Find where the given text appears and provide that cell's center as [x, y] coordinate. 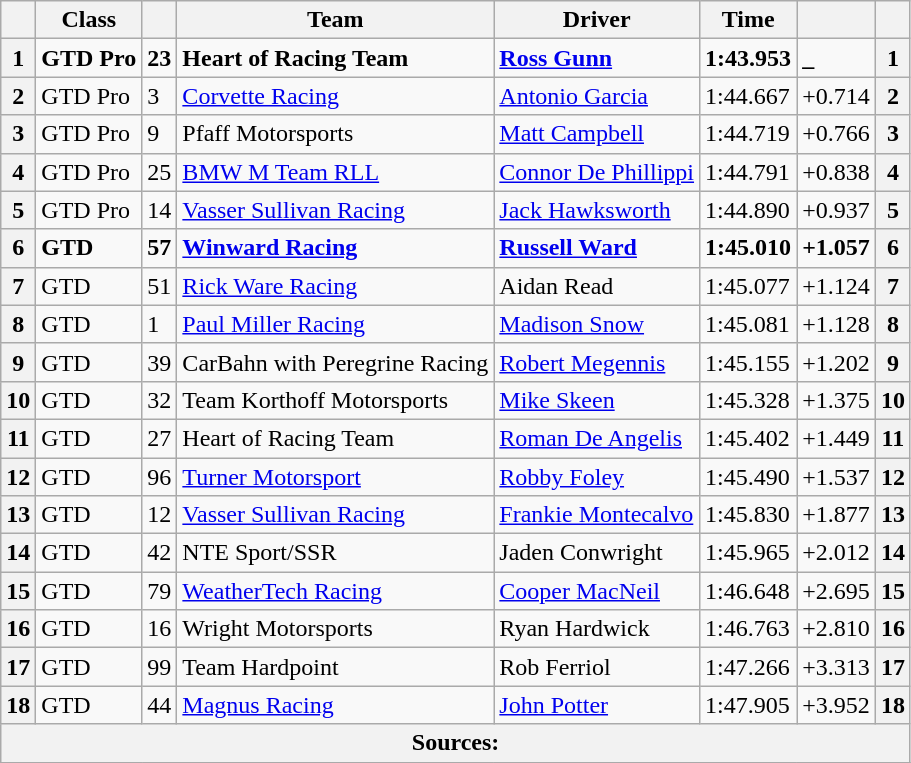
44 [160, 705]
Cooper MacNeil [597, 591]
+1.124 [836, 286]
Turner Motorsport [336, 477]
+0.838 [836, 172]
BMW M Team RLL [336, 172]
Paul Miller Racing [336, 324]
Jaden Conwright [597, 553]
1:45.830 [748, 515]
Team [336, 20]
Aidan Read [597, 286]
Jack Hawksworth [597, 210]
42 [160, 553]
1:45.965 [748, 553]
Robert Megennis [597, 362]
+2.695 [836, 591]
_ [836, 58]
Pfaff Motorsports [336, 134]
Connor De Phillippi [597, 172]
Driver [597, 20]
+1.128 [836, 324]
1:46.648 [748, 591]
27 [160, 438]
Class [89, 20]
1:45.328 [748, 400]
1:47.266 [748, 667]
+2.012 [836, 553]
23 [160, 58]
+1.877 [836, 515]
79 [160, 591]
1:45.490 [748, 477]
1:44.791 [748, 172]
Frankie Montecalvo [597, 515]
+3.952 [836, 705]
Winward Racing [336, 248]
Team Hardpoint [336, 667]
+1.375 [836, 400]
Rick Ware Racing [336, 286]
Robby Foley [597, 477]
51 [160, 286]
1:45.402 [748, 438]
+0.714 [836, 96]
1:45.010 [748, 248]
25 [160, 172]
Russell Ward [597, 248]
1:44.719 [748, 134]
99 [160, 667]
96 [160, 477]
Magnus Racing [336, 705]
+3.313 [836, 667]
John Potter [597, 705]
WeatherTech Racing [336, 591]
Antonio Garcia [597, 96]
Mike Skeen [597, 400]
Team Korthoff Motorsports [336, 400]
+1.202 [836, 362]
+0.766 [836, 134]
Rob Ferriol [597, 667]
+1.449 [836, 438]
1:45.155 [748, 362]
Ryan Hardwick [597, 629]
+1.537 [836, 477]
32 [160, 400]
57 [160, 248]
1:45.077 [748, 286]
+1.057 [836, 248]
+2.810 [836, 629]
+0.937 [836, 210]
Sources: [456, 743]
1:45.081 [748, 324]
Wright Motorsports [336, 629]
Madison Snow [597, 324]
Roman De Angelis [597, 438]
CarBahn with Peregrine Racing [336, 362]
Time [748, 20]
1:44.890 [748, 210]
Ross Gunn [597, 58]
1:47.905 [748, 705]
1:46.763 [748, 629]
1:43.953 [748, 58]
NTE Sport/SSR [336, 553]
1:44.667 [748, 96]
39 [160, 362]
Matt Campbell [597, 134]
Corvette Racing [336, 96]
